Output the (x, y) coordinate of the center of the cell containing the given text.  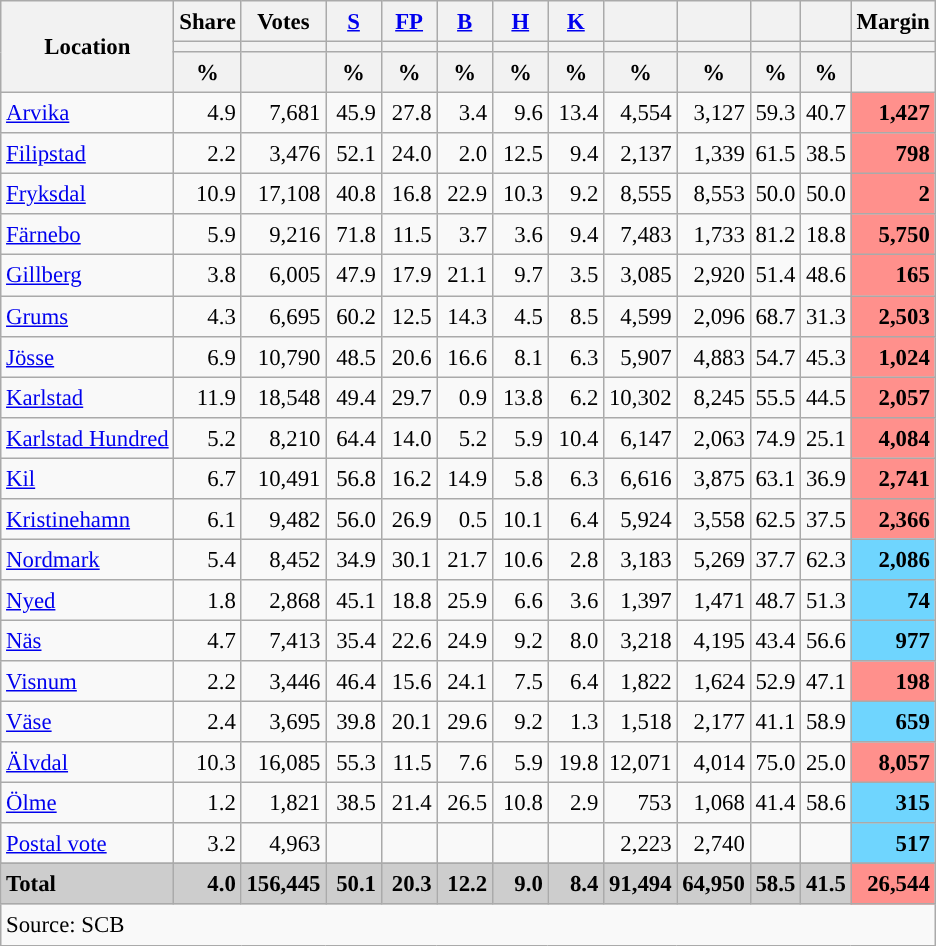
2,057 (893, 398)
41.4 (775, 804)
1,024 (893, 356)
6.9 (208, 356)
Gillberg (88, 276)
1,733 (714, 234)
6.6 (520, 600)
4,195 (714, 640)
0.9 (465, 398)
Fryksdal (88, 194)
7.6 (465, 762)
10.6 (520, 560)
29.7 (409, 398)
5,750 (893, 234)
48.6 (826, 276)
Visnum (88, 682)
1,068 (714, 804)
5,269 (714, 560)
9,216 (284, 234)
4,883 (714, 356)
1,339 (714, 154)
798 (893, 154)
Total (88, 884)
6,147 (640, 438)
39.8 (354, 722)
8,555 (640, 194)
Nordmark (88, 560)
3,875 (714, 478)
47.9 (354, 276)
165 (893, 276)
58.5 (775, 884)
48.5 (354, 356)
4.5 (520, 316)
22.9 (465, 194)
2.8 (576, 560)
24.0 (409, 154)
21.7 (465, 560)
40.7 (826, 114)
24.1 (465, 682)
7,413 (284, 640)
25.1 (826, 438)
45.9 (354, 114)
517 (893, 844)
20.1 (409, 722)
Filipstad (88, 154)
71.8 (354, 234)
4.7 (208, 640)
3,446 (284, 682)
Source: SCB (468, 926)
H (520, 22)
62.5 (775, 520)
47.1 (826, 682)
Kil (88, 478)
3.8 (208, 276)
Votes (284, 22)
Kristinehamn (88, 520)
14.3 (465, 316)
74 (893, 600)
12.2 (465, 884)
4,963 (284, 844)
4,599 (640, 316)
Arvika (88, 114)
81.2 (775, 234)
40.8 (354, 194)
5.4 (208, 560)
7,681 (284, 114)
4,014 (714, 762)
1,471 (714, 600)
2,223 (640, 844)
8.1 (520, 356)
1.8 (208, 600)
6.2 (576, 398)
1,822 (640, 682)
10,302 (640, 398)
29.6 (465, 722)
3,476 (284, 154)
16.2 (409, 478)
2,137 (640, 154)
18,548 (284, 398)
3.2 (208, 844)
659 (893, 722)
2.4 (208, 722)
15.6 (409, 682)
74.9 (775, 438)
0.5 (465, 520)
Jösse (88, 356)
Nyed (88, 600)
Näs (88, 640)
3.7 (465, 234)
14.9 (465, 478)
2 (893, 194)
21.4 (409, 804)
4.9 (208, 114)
8,452 (284, 560)
2,177 (714, 722)
6.7 (208, 478)
48.7 (775, 600)
54.7 (775, 356)
58.6 (826, 804)
FP (409, 22)
30.1 (409, 560)
24.9 (465, 640)
Väse (88, 722)
26.9 (409, 520)
2.9 (576, 804)
46.4 (354, 682)
50.1 (354, 884)
63.1 (775, 478)
25.0 (826, 762)
9.7 (520, 276)
Älvdal (88, 762)
10.1 (520, 520)
6,616 (640, 478)
2,920 (714, 276)
21.1 (465, 276)
59.3 (775, 114)
10,491 (284, 478)
2,503 (893, 316)
41.1 (775, 722)
51.3 (826, 600)
Margin (893, 22)
8,553 (714, 194)
3.5 (576, 276)
58.9 (826, 722)
60.2 (354, 316)
8,057 (893, 762)
10,790 (284, 356)
51.4 (775, 276)
1,821 (284, 804)
17.9 (409, 276)
61.5 (775, 154)
4,554 (640, 114)
26.5 (465, 804)
1.2 (208, 804)
7.5 (520, 682)
20.3 (409, 884)
34.9 (354, 560)
37.5 (826, 520)
52.1 (354, 154)
64,950 (714, 884)
753 (640, 804)
Karlstad Hundred (88, 438)
Ölme (88, 804)
5,924 (640, 520)
75.0 (775, 762)
3,085 (640, 276)
3,183 (640, 560)
4.3 (208, 316)
55.3 (354, 762)
9,482 (284, 520)
9.0 (520, 884)
36.9 (826, 478)
2.0 (465, 154)
3,695 (284, 722)
5,907 (640, 356)
52.9 (775, 682)
20.6 (409, 356)
13.8 (520, 398)
Share (208, 22)
10.8 (520, 804)
64.4 (354, 438)
68.7 (775, 316)
8.0 (576, 640)
12,071 (640, 762)
16,085 (284, 762)
10.4 (576, 438)
56.6 (826, 640)
4,084 (893, 438)
56.8 (354, 478)
3.4 (465, 114)
25.9 (465, 600)
6,695 (284, 316)
56.0 (354, 520)
14.0 (409, 438)
8.5 (576, 316)
26,544 (893, 884)
K (576, 22)
2,063 (714, 438)
2,740 (714, 844)
55.5 (775, 398)
2,741 (893, 478)
1.3 (576, 722)
7,483 (640, 234)
2,868 (284, 600)
37.7 (775, 560)
27.8 (409, 114)
8,210 (284, 438)
B (465, 22)
9.6 (520, 114)
62.3 (826, 560)
49.4 (354, 398)
156,445 (284, 884)
198 (893, 682)
2,366 (893, 520)
Location (88, 47)
17,108 (284, 194)
315 (893, 804)
2,096 (714, 316)
4.0 (208, 884)
3,558 (714, 520)
Färnebo (88, 234)
6,005 (284, 276)
6.1 (208, 520)
1,427 (893, 114)
31.3 (826, 316)
5.8 (520, 478)
41.5 (826, 884)
2,086 (893, 560)
Grums (88, 316)
S (354, 22)
16.8 (409, 194)
19.8 (576, 762)
977 (893, 640)
3,127 (714, 114)
Karlstad (88, 398)
10.9 (208, 194)
13.4 (576, 114)
91,494 (640, 884)
44.5 (826, 398)
3,218 (640, 640)
1,518 (640, 722)
45.1 (354, 600)
11.9 (208, 398)
16.6 (465, 356)
22.6 (409, 640)
1,397 (640, 600)
Postal vote (88, 844)
43.4 (775, 640)
45.3 (826, 356)
35.4 (354, 640)
8,245 (714, 398)
1,624 (714, 682)
8.4 (576, 884)
